Return the (x, y) coordinate for the center point of the cell that contains the specified text.  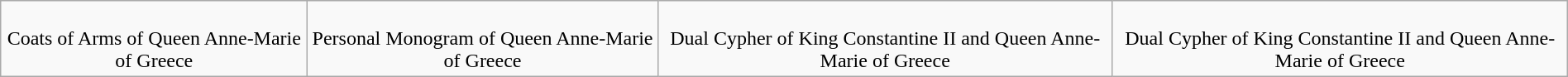
Personal Monogram of Queen Anne-Marie of Greece (483, 39)
Coats of Arms of Queen Anne-Marie of Greece (154, 39)
